Identify which cell holds the provided text, then report its (x, y) central coordinate. 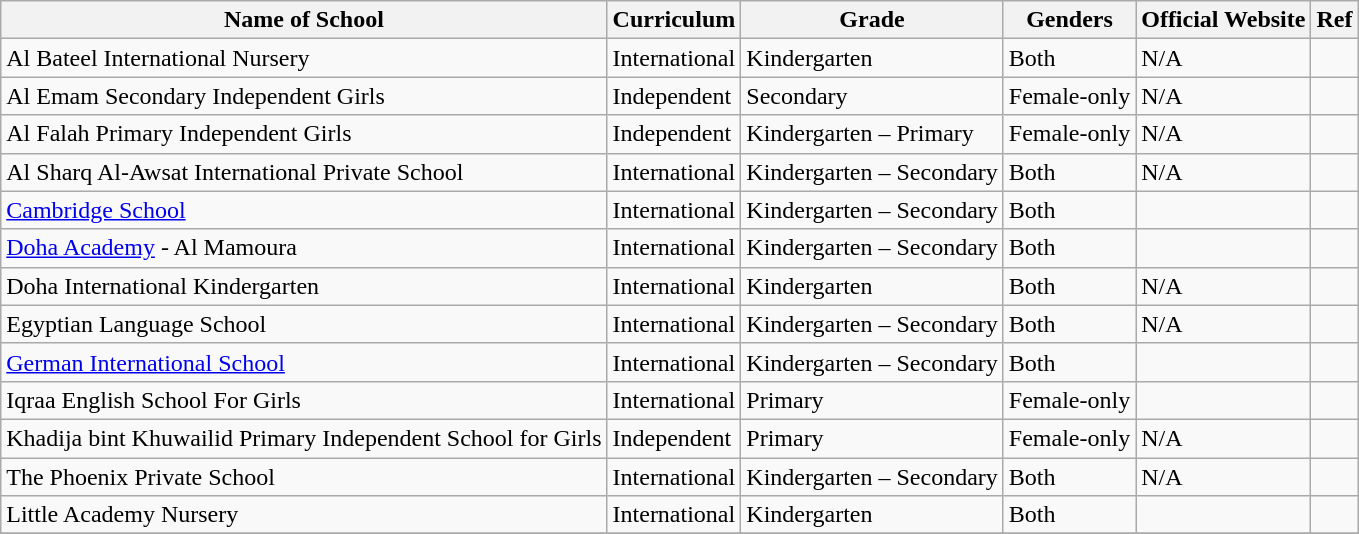
Iqraa English School For Girls (304, 400)
Cambridge School (304, 210)
Grade (872, 20)
Doha Academy - Al Mamoura (304, 248)
Little Academy Nursery (304, 515)
The Phoenix Private School (304, 477)
Al Emam Secondary Independent Girls (304, 96)
Doha International Kindergarten (304, 286)
Al Sharq Al-Awsat International Private School (304, 172)
Genders (1069, 20)
Official Website (1224, 20)
Secondary (872, 96)
Curriculum (674, 20)
German International School (304, 362)
Name of School (304, 20)
Khadija bint Khuwailid Primary Independent School for Girls (304, 438)
Kindergarten – Primary (872, 134)
Al Falah Primary Independent Girls (304, 134)
Egyptian Language School (304, 324)
Ref (1334, 20)
Al Bateel International Nursery (304, 58)
